Provide the [X, Y] coordinate of the cell's center where the given text is located.  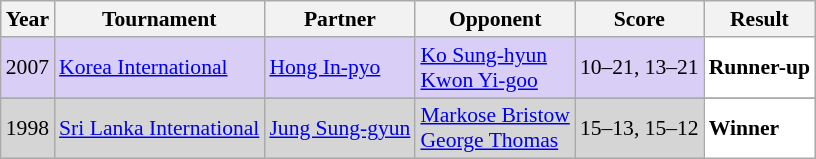
Result [760, 19]
Hong In-pyo [340, 68]
Jung Sung-gyun [340, 128]
Sri Lanka International [159, 128]
1998 [28, 128]
15–13, 15–12 [640, 128]
Winner [760, 128]
2007 [28, 68]
Partner [340, 19]
Korea International [159, 68]
Opponent [494, 19]
Runner-up [760, 68]
Ko Sung-hyun Kwon Yi-goo [494, 68]
Score [640, 19]
Markose Bristow George Thomas [494, 128]
Year [28, 19]
10–21, 13–21 [640, 68]
Tournament [159, 19]
